Identify which cell holds the provided text, then report its [X, Y] central coordinate. 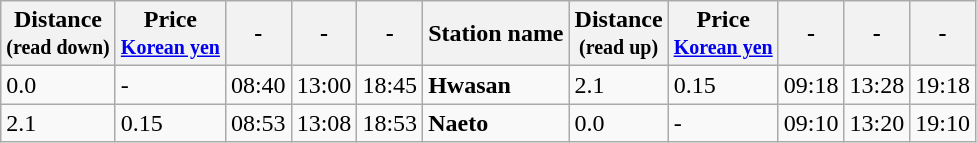
Distance(read up) [618, 34]
Naeto [496, 123]
18:45 [390, 85]
09:10 [811, 123]
08:53 [258, 123]
13:20 [877, 123]
13:00 [324, 85]
Station name [496, 34]
18:53 [390, 123]
19:10 [943, 123]
09:18 [811, 85]
19:18 [943, 85]
13:08 [324, 123]
Hwasan [496, 85]
Distance(read down) [58, 34]
08:40 [258, 85]
13:28 [877, 85]
